Scan for the cell matching the given text and deliver its (x, y) coordinate at center. 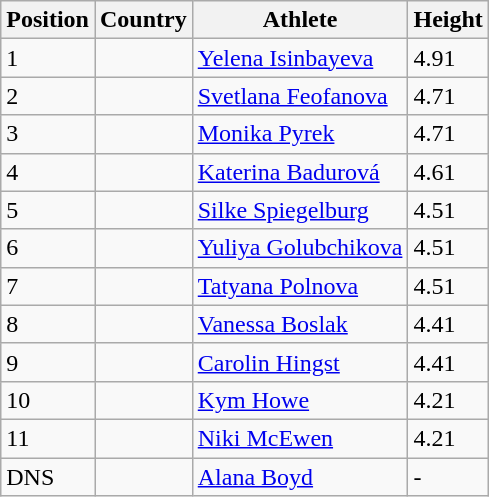
9 (48, 362)
Silke Spiegelburg (300, 210)
Height (448, 20)
6 (48, 248)
4.61 (448, 172)
5 (48, 210)
Kym Howe (300, 400)
Yelena Isinbayeva (300, 58)
Carolin Hingst (300, 362)
Monika Pyrek (300, 134)
Alana Boyd (300, 477)
Katerina Badurová (300, 172)
2 (48, 96)
11 (48, 438)
Niki McEwen (300, 438)
Tatyana Polnova (300, 286)
8 (48, 324)
1 (48, 58)
Position (48, 20)
7 (48, 286)
4 (48, 172)
Yuliya Golubchikova (300, 248)
Svetlana Feofanova (300, 96)
10 (48, 400)
Country (143, 20)
DNS (48, 477)
4.91 (448, 58)
Athlete (300, 20)
Vanessa Boslak (300, 324)
- (448, 477)
3 (48, 134)
